Locate the cell with the specified text and output its [X, Y] center coordinate. 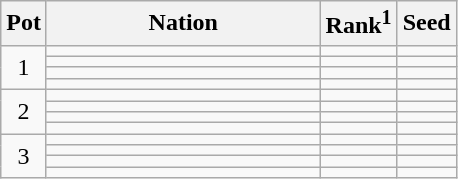
Seed [426, 24]
Rank1 [358, 24]
3 [24, 156]
2 [24, 112]
Nation [183, 24]
1 [24, 67]
Pot [24, 24]
